Identify which cell holds the provided text, then report its [x, y] central coordinate. 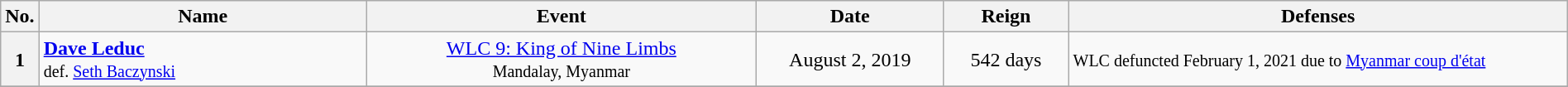
Reign [1006, 17]
Event [561, 17]
August 2, 2019 [850, 60]
Defenses [1318, 17]
542 days [1006, 60]
Name [203, 17]
WLC 9: King of Nine Limbs Mandalay, Myanmar [561, 60]
WLC defuncted February 1, 2021 due to Myanmar coup d'état [1318, 60]
Dave Leducdef. Seth Baczynski [203, 60]
No. [20, 17]
Date [850, 17]
1 [20, 60]
